Scan for the cell matching the given text and deliver its (x, y) coordinate at center. 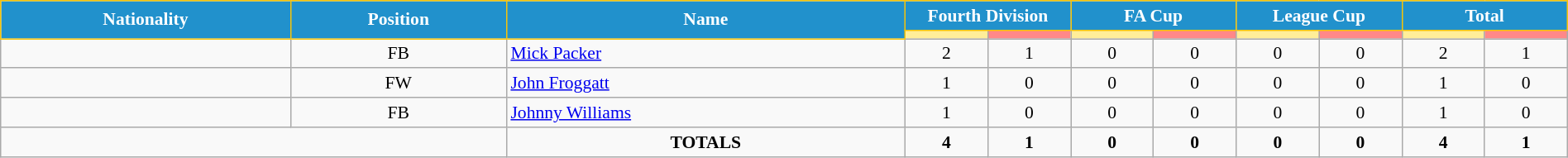
FW (399, 84)
TOTALS (705, 142)
Nationality (146, 20)
League Cup (1319, 16)
Total (1484, 16)
Mick Packer (705, 54)
FA Cup (1153, 16)
Position (399, 20)
Fourth Division (987, 16)
Name (705, 20)
Johnny Williams (705, 113)
John Froggatt (705, 84)
